Find where the given text appears and provide that cell's center as (x, y) coordinate. 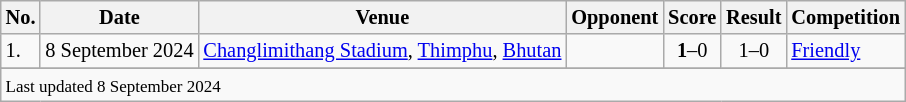
Friendly (845, 51)
8 September 2024 (119, 51)
No. (21, 17)
1. (21, 51)
Competition (845, 17)
Result (754, 17)
Venue (382, 17)
Changlimithang Stadium, Thimphu, Bhutan (382, 51)
Score (692, 17)
Date (119, 17)
Last updated 8 September 2024 (453, 85)
Opponent (614, 17)
